Provide the (x, y) coordinate of the cell's center where the given text is located.  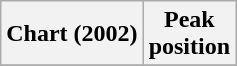
Peakposition (189, 34)
Chart (2002) (72, 34)
